Pinpoint the cell where the given text exists, returning its [x, y] midpoint coordinate. 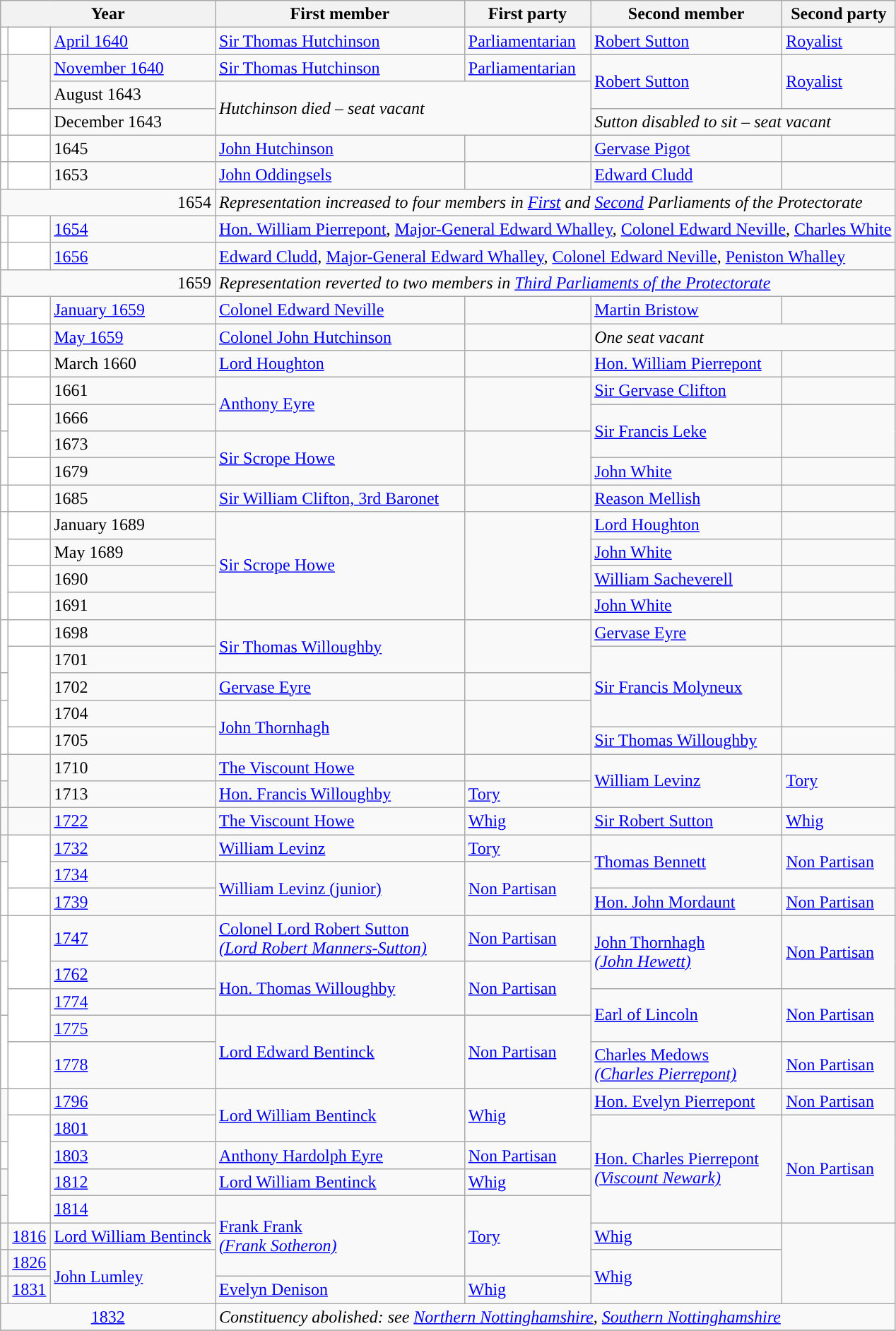
1803 [133, 1155]
First party [527, 14]
March 1660 [133, 364]
Hon. William Pierrepont [687, 364]
Earl of Lincoln [687, 1015]
1722 [133, 821]
1679 [133, 471]
Hon. Evelyn Pierrepont [687, 1101]
Hon. Francis Willoughby [339, 795]
April 1640 [133, 41]
First member [339, 14]
Martin Bristow [687, 310]
Edward Cludd, Major-General Edward Whalley, Colonel Edward Neville, Peniston Whalley [555, 256]
May 1659 [133, 337]
1656 [133, 256]
Hon. Thomas Willoughby [339, 988]
Hon. John Mordaunt [687, 902]
Year [108, 14]
Edward Cludd [687, 175]
1832 [108, 1317]
1704 [133, 713]
1831 [30, 1290]
Anthony Eyre [339, 404]
1826 [30, 1263]
1673 [133, 445]
John Oddingsels [339, 175]
1774 [133, 1002]
Hon. William Pierrepont, Major-General Edward Whalley, Colonel Edward Neville, Charles White [555, 229]
John Thornhagh(John Hewett) [687, 951]
1685 [133, 498]
1812 [133, 1182]
1705 [133, 740]
1701 [133, 659]
John Thornhagh [339, 727]
1796 [133, 1101]
January 1689 [133, 525]
1775 [133, 1028]
1661 [133, 391]
Evelyn Denison [339, 1290]
1691 [133, 606]
1666 [133, 418]
1762 [133, 975]
Sir Robert Sutton [687, 821]
Frank Frank(Frank Sotheron) [339, 1236]
Second member [687, 14]
Sutton disabled to sit – seat vacant [743, 122]
1734 [133, 875]
Hon. Charles Pierrepont(Viscount Newark) [687, 1168]
1801 [133, 1128]
Second party [839, 14]
January 1659 [133, 310]
Lord Edward Bentinck [339, 1052]
November 1640 [133, 68]
Colonel John Hutchinson [339, 337]
Hutchinson died – seat vacant [403, 108]
John Lumley [133, 1277]
1739 [133, 902]
December 1643 [133, 122]
Representation reverted to two members in Third Parliaments of the Protectorate [555, 283]
One seat vacant [743, 337]
Sir William Clifton, 3rd Baronet [339, 498]
1659 [108, 283]
1816 [30, 1236]
Gervase Pigot [687, 148]
1732 [133, 848]
William Levinz (junior) [339, 889]
1653 [133, 175]
Constituency abolished: see Northern Nottinghamshire, Southern Nottinghamshire [555, 1317]
1698 [133, 633]
Charles Medows(Charles Pierrepont) [687, 1065]
1814 [133, 1209]
Sir Francis Molyneux [687, 686]
Thomas Bennett [687, 862]
John Hutchinson [339, 148]
Representation increased to four members in First and Second Parliaments of the Protectorate [555, 202]
August 1643 [133, 95]
Colonel Lord Robert Sutton(Lord Robert Manners-Sutton) [339, 939]
William Sacheverell [687, 579]
1710 [133, 767]
Colonel Edward Neville [339, 310]
1645 [133, 148]
Sir Gervase Clifton [687, 391]
Anthony Hardolph Eyre [339, 1155]
1778 [133, 1065]
1690 [133, 579]
1747 [133, 939]
1713 [133, 795]
Reason Mellish [687, 498]
1702 [133, 686]
May 1689 [133, 552]
Sir Francis Leke [687, 431]
